Capture the cell that displays the provided text and extract its [X, Y] central coordinate. 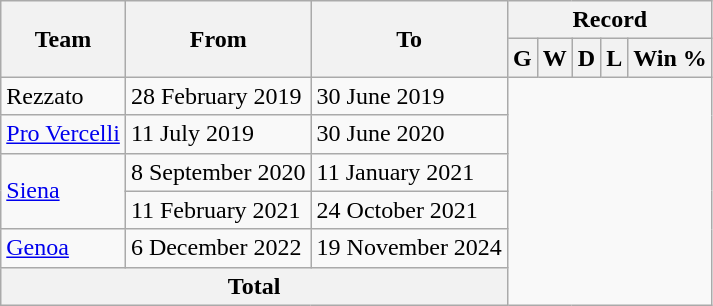
W [554, 58]
Pro Vercelli [64, 134]
Total [254, 286]
30 June 2020 [409, 134]
Siena [64, 191]
24 October 2021 [409, 210]
From [218, 39]
Team [64, 39]
11 July 2019 [218, 134]
Rezzato [64, 96]
D [586, 58]
Record [610, 20]
L [614, 58]
28 February 2019 [218, 96]
11 February 2021 [218, 210]
To [409, 39]
8 September 2020 [218, 172]
30 June 2019 [409, 96]
11 January 2021 [409, 172]
G [522, 58]
19 November 2024 [409, 248]
6 December 2022 [218, 248]
Genoa [64, 248]
Win % [670, 58]
